Scan for the cell matching the given text and deliver its [x, y] coordinate at center. 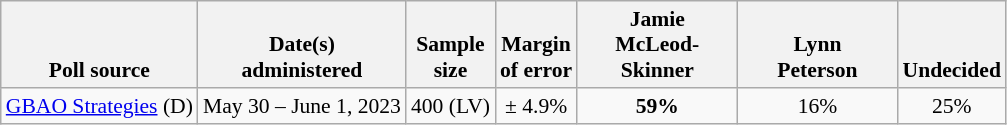
400 (LV) [450, 106]
Undecided [951, 44]
Poll source [100, 44]
Marginof error [536, 44]
Samplesize [450, 44]
± 4.9% [536, 106]
Date(s)administered [302, 44]
59% [657, 106]
May 30 – June 1, 2023 [302, 106]
LynnPeterson [817, 44]
GBAO Strategies (D) [100, 106]
JamieMcLeod-Skinner [657, 44]
16% [817, 106]
25% [951, 106]
